Pinpoint the cell where the given text exists, returning its (x, y) midpoint coordinate. 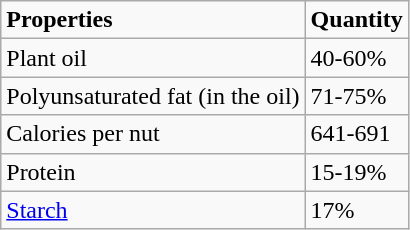
Calories per nut (153, 134)
Protein (153, 172)
Properties (153, 20)
15-19% (356, 172)
641-691 (356, 134)
Polyunsaturated fat (in the oil) (153, 96)
17% (356, 210)
Quantity (356, 20)
Plant oil (153, 58)
71-75% (356, 96)
40-60% (356, 58)
Starch (153, 210)
